Search for the cell housing the specified text and yield its (x, y) center coordinate. 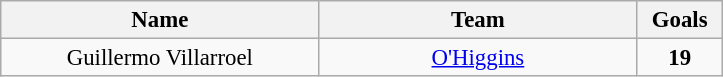
Name (160, 20)
O'Higgins (478, 58)
19 (680, 58)
Goals (680, 20)
Team (478, 20)
Guillermo Villarroel (160, 58)
